Detect which cell encompasses the target text, then output its [X, Y] center coordinate. 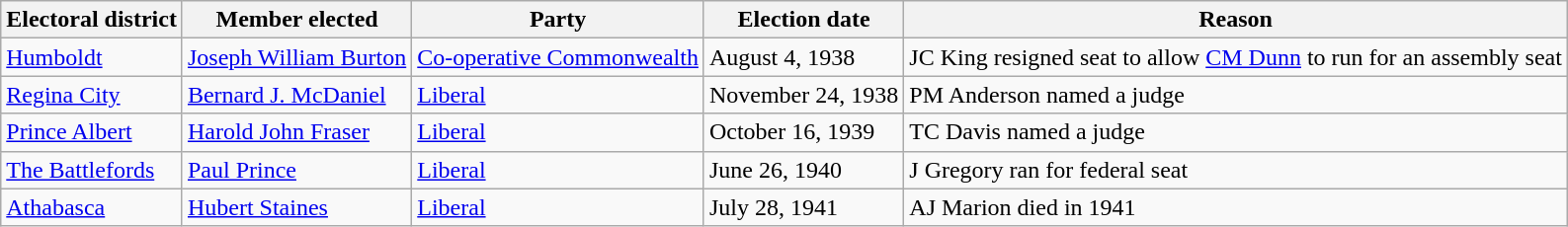
Athabasca [92, 207]
Hubert Staines [296, 207]
TC Davis named a judge [1236, 132]
Harold John Fraser [296, 132]
October 16, 1939 [803, 132]
Humboldt [92, 57]
Regina City [92, 95]
J Gregory ran for federal seat [1236, 170]
Paul Prince [296, 170]
JC King resigned seat to allow CM Dunn to run for an assembly seat [1236, 57]
Bernard J. McDaniel [296, 95]
June 26, 1940 [803, 170]
Election date [803, 20]
August 4, 1938 [803, 57]
November 24, 1938 [803, 95]
Joseph William Burton [296, 57]
Co-operative Commonwealth [558, 57]
Electoral district [92, 20]
July 28, 1941 [803, 207]
Party [558, 20]
Prince Albert [92, 132]
PM Anderson named a judge [1236, 95]
AJ Marion died in 1941 [1236, 207]
Reason [1236, 20]
The Battlefords [92, 170]
Member elected [296, 20]
